Identify which cell holds the provided text, then report its (x, y) central coordinate. 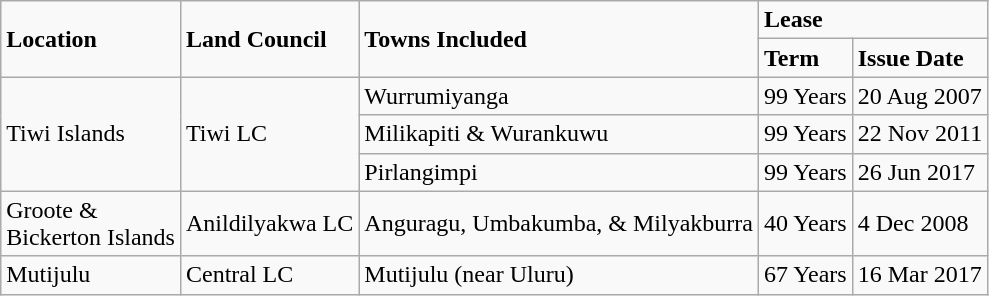
Groote &Bickerton Islands (91, 224)
Mutijulu (91, 275)
Land Council (269, 39)
16 Mar 2017 (920, 275)
Issue Date (920, 58)
Lease (872, 20)
Anildilyakwa LC (269, 224)
20 Aug 2007 (920, 96)
Tiwi LC (269, 134)
4 Dec 2008 (920, 224)
Mutijulu (near Uluru) (559, 275)
Tiwi Islands (91, 134)
Pirlangimpi (559, 172)
Central LC (269, 275)
26 Jun 2017 (920, 172)
67 Years (805, 275)
Location (91, 39)
Wurrumiyanga (559, 96)
Milikapiti & Wurankuwu (559, 134)
Anguragu, Umbakumba, & Milyakburra (559, 224)
22 Nov 2011 (920, 134)
40 Years (805, 224)
Term (805, 58)
Towns Included (559, 39)
